Locate the cell with the specified text and output its (x, y) center coordinate. 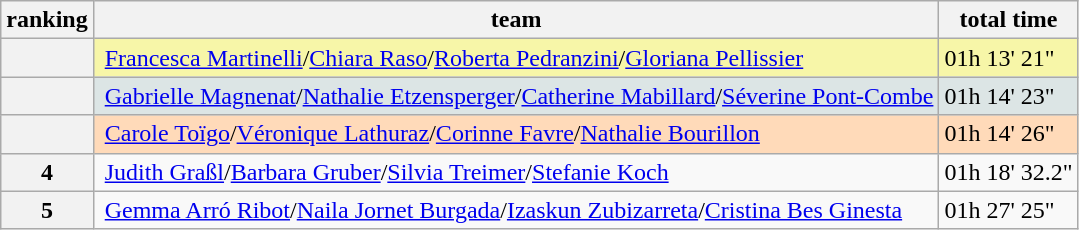
ranking (47, 20)
Carole Toïgo/Véronique Lathuraz/Corinne Favre/Nathalie Bourillon (516, 134)
01h 13' 21" (1008, 58)
4 (47, 172)
team (516, 20)
Judith Graßl/Barbara Gruber/Silvia Treimer/Stefanie Koch (516, 172)
01h 14' 23" (1008, 96)
5 (47, 210)
01h 27' 25" (1008, 210)
01h 14' 26" (1008, 134)
01h 18' 32.2" (1008, 172)
Francesca Martinelli/Chiara Raso/Roberta Pedranzini/Gloriana Pellissier (516, 58)
Gabrielle Magnenat/Nathalie Etzensperger/Catherine Mabillard/Séverine Pont-Combe (516, 96)
Gemma Arró Ribot/Naila Jornet Burgada/Izaskun Zubizarreta/Cristina Bes Ginesta (516, 210)
total time (1008, 20)
